Capture the cell that displays the provided text and extract its [x, y] central coordinate. 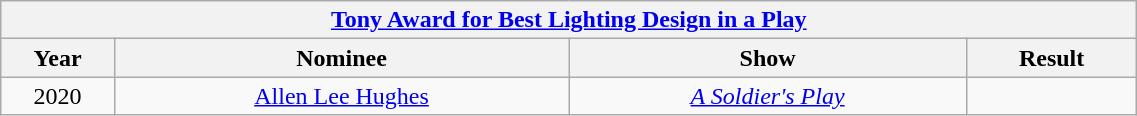
Tony Award for Best Lighting Design in a Play [569, 20]
2020 [58, 96]
Year [58, 58]
Nominee [341, 58]
Result [1051, 58]
Allen Lee Hughes [341, 96]
A Soldier's Play [768, 96]
Show [768, 58]
